Search for the cell housing the specified text and yield its (x, y) center coordinate. 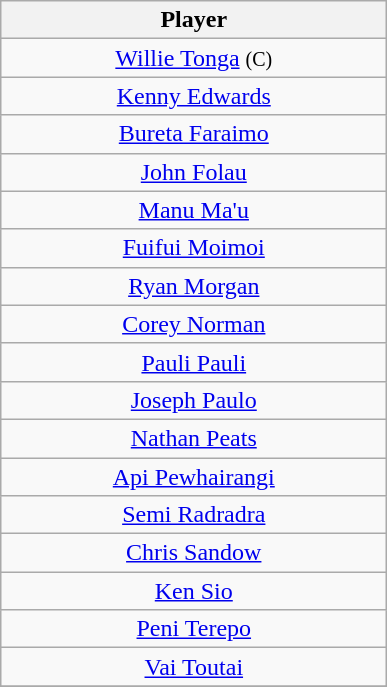
Player (194, 20)
Willie Tonga (C) (194, 58)
Pauli Pauli (194, 362)
Manu Ma'u (194, 210)
Vai Toutai (194, 667)
Peni Terepo (194, 629)
Kenny Edwards (194, 96)
Corey Norman (194, 324)
Semi Radradra (194, 515)
Ken Sio (194, 591)
Ryan Morgan (194, 286)
Fuifui Moimoi (194, 248)
Bureta Faraimo (194, 134)
Chris Sandow (194, 553)
Api Pewhairangi (194, 477)
Joseph Paulo (194, 400)
John Folau (194, 172)
Nathan Peats (194, 438)
